Capture the cell that displays the provided text and extract its [X, Y] central coordinate. 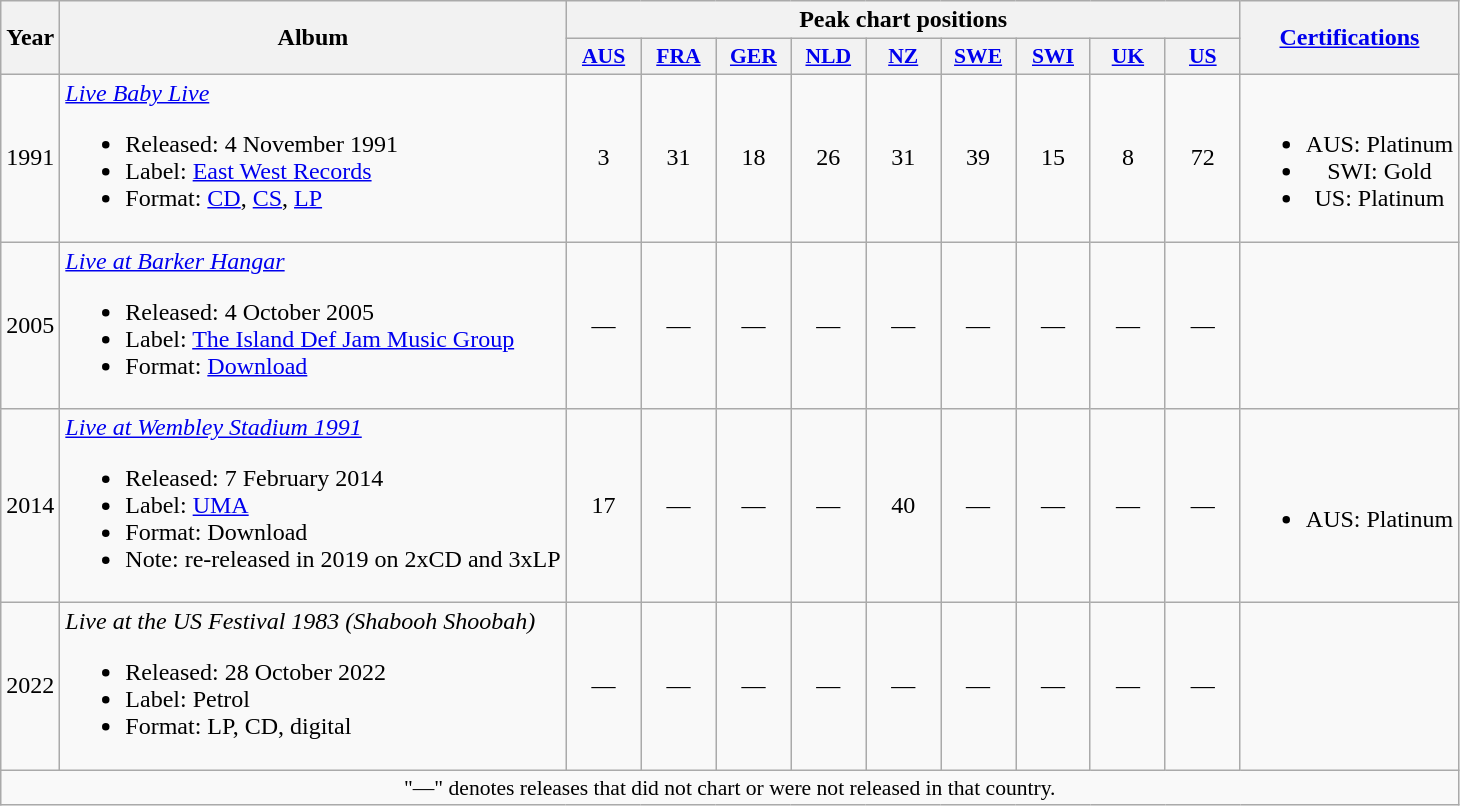
NZ [904, 57]
2014 [30, 506]
Certifications [1349, 38]
39 [978, 158]
8 [1128, 158]
2022 [30, 686]
17 [604, 506]
Peak chart positions [903, 20]
Year [30, 38]
Live at Barker HangarReleased: 4 October 2005Label: The Island Def Jam Music GroupFormat: Download [313, 326]
40 [904, 506]
Live at Wembley Stadium 1991Released: 7 February 2014Label: UMAFormat: DownloadNote: re-released in 2019 on 2xCD and 3xLP [313, 506]
72 [1202, 158]
1991 [30, 158]
15 [1054, 158]
2005 [30, 326]
Live at the US Festival 1983 (Shabooh Shoobah)Released: 28 October 2022Label: PetrolFormat: LP, CD, digital [313, 686]
Album [313, 38]
NLD [828, 57]
18 [754, 158]
AUS [604, 57]
AUS: Platinum [1349, 506]
FRA [678, 57]
Live Baby LiveReleased: 4 November 1991Label: East West RecordsFormat: CD, CS, LP [313, 158]
26 [828, 158]
SWI [1054, 57]
UK [1128, 57]
"—" denotes releases that did not chart or were not released in that country. [730, 788]
US [1202, 57]
AUS: PlatinumSWI: GoldUS: Platinum [1349, 158]
3 [604, 158]
GER [754, 57]
SWE [978, 57]
